From the cell containing the given text, extract its center point as [X, Y] coordinate. 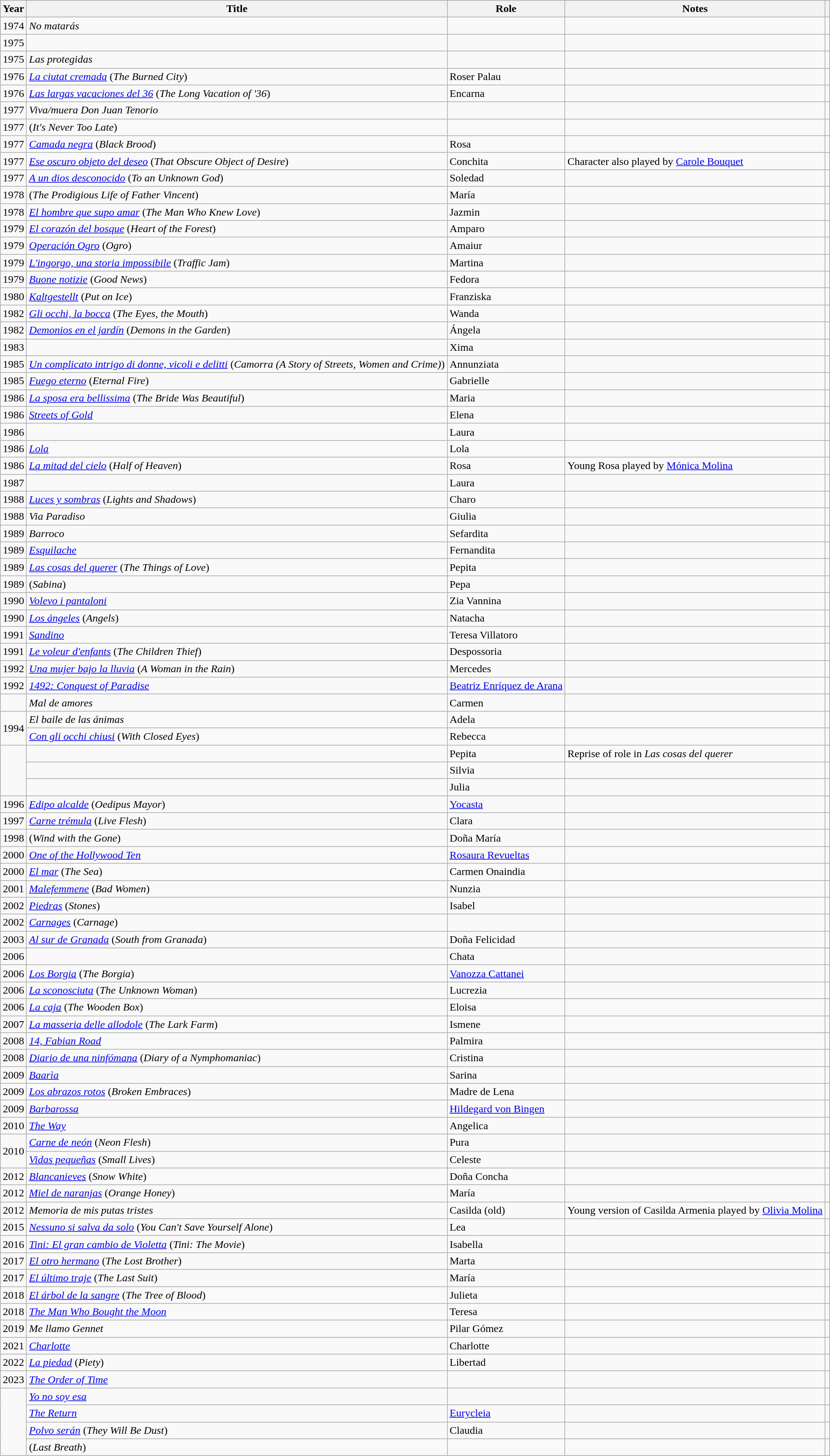
La caja (The Wooden Box) [237, 1007]
Ese oscuro objeto del deseo (That Obscure Object of Desire) [237, 161]
Jazmin [506, 212]
Los ángeles (Angels) [237, 618]
Le voleur d'enfants (The Children Thief) [237, 652]
Teresa [506, 1312]
Maria [506, 398]
Sandino [237, 635]
Isabella [506, 1244]
Mal de amores [237, 702]
1994 [13, 728]
Lea [506, 1227]
Gli occhi, la bocca (The Eyes, the Mouth) [237, 313]
Character also played by Carole Bouquet [695, 161]
El árbol de la sangre (The Tree of Blood) [237, 1295]
1987 [13, 482]
Carne trémula (Live Flesh) [237, 821]
1983 [13, 347]
Luces y sombras (Lights and Shadows) [237, 500]
Lucrezia [506, 990]
Amaiur [506, 246]
Year [13, 9]
Conchita [506, 161]
Nessuno si salva da solo (You Can't Save Yourself Alone) [237, 1227]
The Order of Time [237, 1380]
2022 [13, 1363]
Xima [506, 347]
2021 [13, 1346]
Ismene [506, 1024]
Streets of Gold [237, 415]
Despossoria [506, 652]
2015 [13, 1227]
Cristina [506, 1058]
Sefardita [506, 533]
Carne de neón (Neon Flesh) [237, 1143]
(Last Breath) [237, 1447]
Edipo alcalde (Oedipus Mayor) [237, 804]
Sarina [506, 1075]
Giulia [506, 517]
Hildegard von Bingen [506, 1109]
Angelica [506, 1126]
Julia [506, 787]
Al sur de Granada (South from Granada) [237, 939]
1974 [13, 26]
The Man Who Bought the Moon [237, 1312]
Las largas vacaciones del 36 (The Long Vacation of '36) [237, 93]
2019 [13, 1329]
No matarás [237, 26]
Blancanieves (Snow White) [237, 1176]
(It's Never Too Late) [237, 127]
Las cosas del querer (The Things of Love) [237, 567]
Clara [506, 821]
La sposa era bellissima (The Bride Was Beautiful) [237, 398]
Reprise of role in Las cosas del querer [695, 754]
Franziska [506, 297]
El otro hermano (The Lost Brother) [237, 1261]
Gabrielle [506, 381]
Fernandita [506, 550]
The Return [237, 1413]
Teresa Villatoro [506, 635]
The Way [237, 1126]
Memoria de mis putas tristes [237, 1210]
Vanozza Cattanei [506, 973]
Yo no soy esa [237, 1396]
Notes [695, 9]
Fuego eterno (Eternal Fire) [237, 381]
Madre de Lena [506, 1092]
Amparo [506, 229]
Esquilache [237, 550]
Pilar Gómez [506, 1329]
Elena [506, 415]
Role [506, 9]
Carmen [506, 702]
Young Rosa played by Mónica Molina [695, 465]
Fedora [506, 280]
La mitad del cielo (Half of Heaven) [237, 465]
2003 [13, 939]
1492: Conquest of Paradise [237, 686]
Silvia [506, 770]
Los Borgia (The Borgia) [237, 973]
1998 [13, 838]
14, Fabian Road [237, 1041]
La masseria delle allodole (The Lark Farm) [237, 1024]
Diario de una ninfómana (Diary of a Nymphomaniac) [237, 1058]
Pepa [506, 584]
Tini: El gran cambio de Violetta (Tini: The Movie) [237, 1244]
El mar (The Sea) [237, 872]
El último traje (The Last Suit) [237, 1278]
Doña Felicidad [506, 939]
Young version of Casilda Armenia played by Olivia Molina [695, 1210]
Title [237, 9]
Libertad [506, 1363]
(Sabina) [237, 584]
Los abrazos rotos (Broken Embraces) [237, 1092]
Vidas pequeñas (Small Lives) [237, 1159]
Baarìa [237, 1075]
Mercedes [506, 669]
Pura [506, 1143]
2007 [13, 1024]
2016 [13, 1244]
Via Paradiso [237, 517]
Las protegidas [237, 60]
Buone notizie (Good News) [237, 280]
Barbarossa [237, 1109]
Doña María [506, 838]
(Wind with the Gone) [237, 838]
Rebecca [506, 736]
Polvo serán (They Will Be Dust) [237, 1430]
Demonios en el jardín (Demons in the Garden) [237, 330]
2001 [13, 889]
Adela [506, 719]
1996 [13, 804]
Claudia [506, 1430]
Natacha [506, 618]
Camada negra (Black Brood) [237, 144]
A un dios desconocido (To an Unknown God) [237, 178]
Una mujer bajo la lluvia (A Woman in the Rain) [237, 669]
Casilda (old) [506, 1210]
Charo [506, 500]
Viva/muera Don Juan Tenorio [237, 110]
1980 [13, 297]
Carnages (Carnage) [237, 923]
(The Prodigious Life of Father Vincent) [237, 195]
2023 [13, 1380]
Marta [506, 1261]
El baile de las ánimas [237, 719]
One of the Hollywood Ten [237, 855]
Miel de naranjas (Orange Honey) [237, 1193]
Annunziata [506, 364]
Yocasta [506, 804]
Malefemmene (Bad Women) [237, 889]
Julieta [506, 1295]
Palmira [506, 1041]
Soledad [506, 178]
Kaltgestellt (Put on Ice) [237, 297]
La ciutat cremada (The Burned City) [237, 76]
Isabel [506, 906]
El corazón del bosque (Heart of the Forest) [237, 229]
Celeste [506, 1159]
Roser Palau [506, 76]
Wanda [506, 313]
1997 [13, 821]
Encarna [506, 93]
Operación Ogro (Ogro) [237, 246]
Chata [506, 956]
Beatriz Enríquez de Arana [506, 686]
Me llamo Gennet [237, 1329]
Barroco [237, 533]
La sconosciuta (The Unknown Woman) [237, 990]
Eurycleia [506, 1413]
Zia Vannina [506, 601]
L'ingorgo, una storia impossibile (Traffic Jam) [237, 263]
Carmen Onaindia [506, 872]
Con gli occhi chiusi (With Closed Eyes) [237, 736]
El hombre que supo amar (The Man Who Knew Love) [237, 212]
Eloisa [506, 1007]
Volevo i pantaloni [237, 601]
Doña Concha [506, 1176]
Un complicato intrigo di donne, vicoli e delitti (Camorra (A Story of Streets, Women and Crime)) [237, 364]
La piedad (Piety) [237, 1363]
Piedras (Stones) [237, 906]
Nunzia [506, 889]
Martina [506, 263]
Ángela [506, 330]
Rosaura Revueltas [506, 855]
